Capture the cell that displays the provided text and extract its (X, Y) central coordinate. 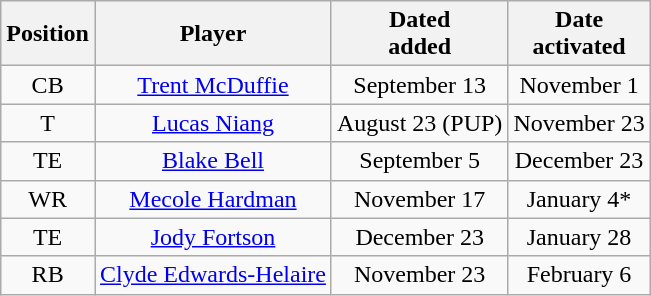
November 1 (579, 85)
Datedadded (419, 34)
Position (48, 34)
November 17 (419, 199)
Lucas Niang (212, 123)
January 4* (579, 199)
T (48, 123)
August 23 (PUP) (419, 123)
Player (212, 34)
RB (48, 275)
Clyde Edwards-Helaire (212, 275)
January 28 (579, 237)
September 5 (419, 161)
WR (48, 199)
September 13 (419, 85)
CB (48, 85)
Jody Fortson (212, 237)
Dateactivated (579, 34)
February 6 (579, 275)
Mecole Hardman (212, 199)
Trent McDuffie (212, 85)
Blake Bell (212, 161)
